Identify which cell holds the provided text, then report its [X, Y] central coordinate. 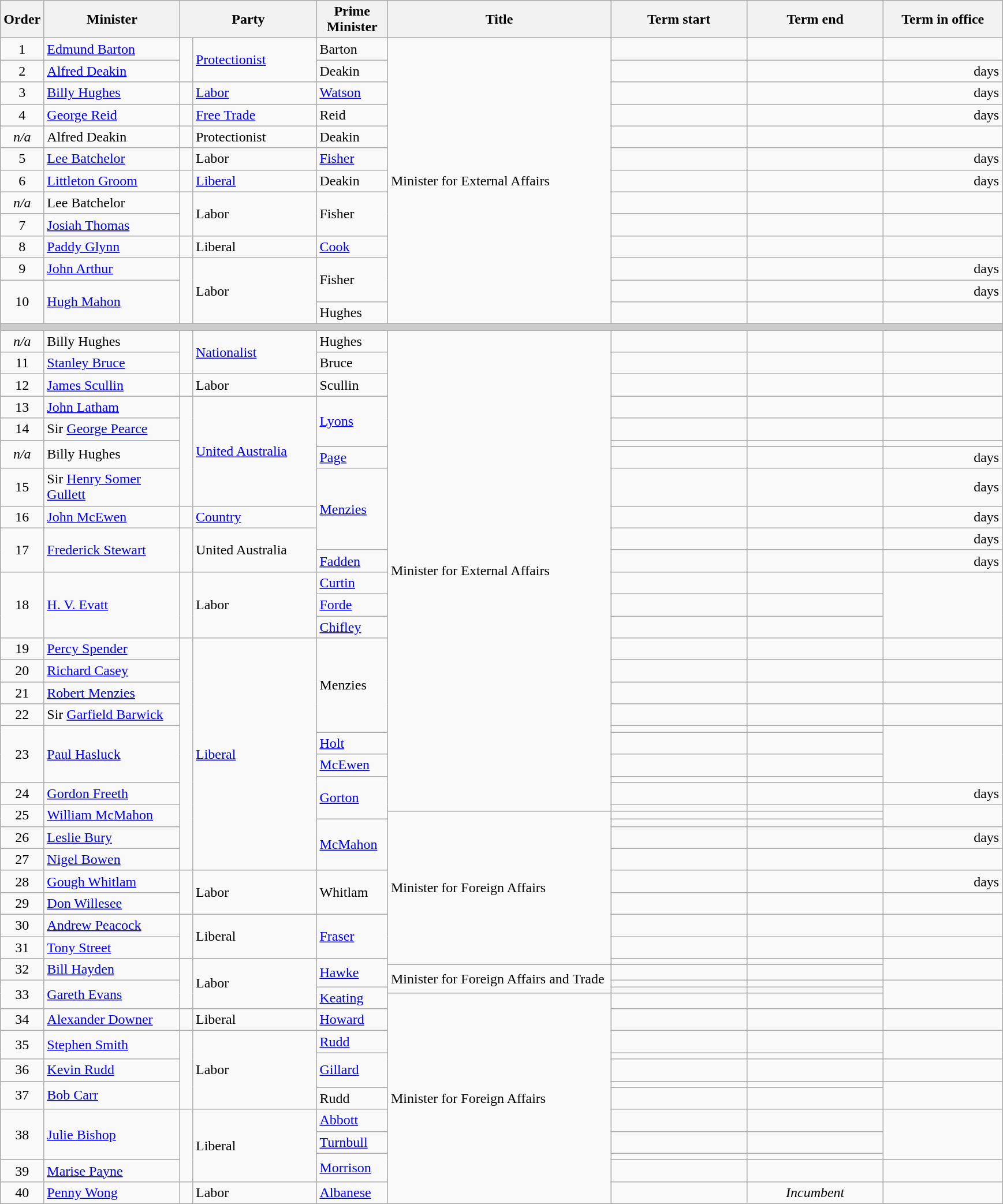
10 [22, 301]
Scullin [352, 385]
32 [22, 970]
33 [22, 994]
Paul Hasluck [112, 754]
Frederick Stewart [112, 550]
Gareth Evans [112, 994]
Keating [352, 998]
Turnbull [352, 1142]
40 [22, 1192]
Order [22, 20]
7 [22, 225]
Nationalist [254, 352]
Chifley [352, 627]
Julie Bishop [112, 1134]
29 [22, 903]
H. V. Evatt [112, 605]
John McEwen [112, 517]
37 [22, 1095]
Don Willesee [112, 903]
Howard [352, 1020]
Term start [679, 20]
14 [22, 429]
Holt [352, 743]
18 [22, 605]
16 [22, 517]
Andrew Peacock [112, 925]
Minister for Foreign Affairs and Trade [499, 979]
Bill Hayden [112, 970]
Nigel Bowen [112, 859]
Morrison [352, 1168]
Hawke [352, 972]
Incumbent [815, 1192]
Forde [352, 605]
Lyons [352, 422]
Sir George Pearce [112, 429]
Reid [352, 115]
2 [22, 71]
21 [22, 693]
30 [22, 925]
Richard Casey [112, 671]
Bruce [352, 363]
11 [22, 363]
Josiah Thomas [112, 225]
39 [22, 1171]
Stephen Smith [112, 1045]
28 [22, 881]
Bob Carr [112, 1095]
22 [22, 715]
35 [22, 1045]
12 [22, 385]
Term in office [943, 20]
Percy Spender [112, 649]
23 [22, 754]
38 [22, 1134]
Minister [112, 20]
9 [22, 269]
3 [22, 93]
26 [22, 837]
Littleton Groom [112, 181]
Alexander Downer [112, 1020]
John Latham [112, 407]
Page [352, 457]
Gough Whitlam [112, 881]
Paddy Glynn [112, 247]
Watson [352, 93]
Gordon Freeth [112, 793]
13 [22, 407]
1 [22, 49]
36 [22, 1070]
Gorton [352, 797]
Title [499, 20]
Cook [352, 247]
25 [22, 815]
5 [22, 159]
Prime Minister [352, 20]
McEwen [352, 765]
Barton [352, 49]
Party [248, 20]
Edmund Barton [112, 49]
Fadden [352, 561]
Term end [815, 20]
34 [22, 1020]
15 [22, 487]
Country [254, 517]
Stanley Bruce [112, 363]
24 [22, 793]
Marise Payne [112, 1171]
Fraser [352, 936]
20 [22, 671]
Leslie Bury [112, 837]
Free Trade [254, 115]
John Arthur [112, 269]
Sir Henry Somer Gullett [112, 487]
27 [22, 859]
Gillard [352, 1070]
James Scullin [112, 385]
Albanese [352, 1192]
6 [22, 181]
Abbott [352, 1120]
Robert Menzies [112, 693]
19 [22, 649]
17 [22, 550]
Penny Wong [112, 1192]
Whitlam [352, 892]
Tony Street [112, 948]
31 [22, 948]
4 [22, 115]
Sir Garfield Barwick [112, 715]
8 [22, 247]
Hugh Mahon [112, 301]
George Reid [112, 115]
McMahon [352, 845]
William McMahon [112, 815]
Curtin [352, 583]
Kevin Rudd [112, 1070]
